Pinpoint the cell where the given text exists, returning its (X, Y) midpoint coordinate. 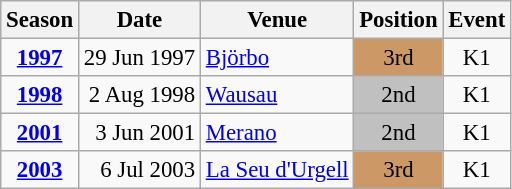
Date (139, 20)
Season (40, 20)
1997 (40, 58)
29 Jun 1997 (139, 58)
Wausau (276, 95)
La Seu d'Urgell (276, 170)
6 Jul 2003 (139, 170)
2 Aug 1998 (139, 95)
2001 (40, 133)
Venue (276, 20)
2003 (40, 170)
1998 (40, 95)
Event (477, 20)
3 Jun 2001 (139, 133)
Position (398, 20)
Björbo (276, 58)
Merano (276, 133)
